Return [X, Y] of the center of cell containing provided text 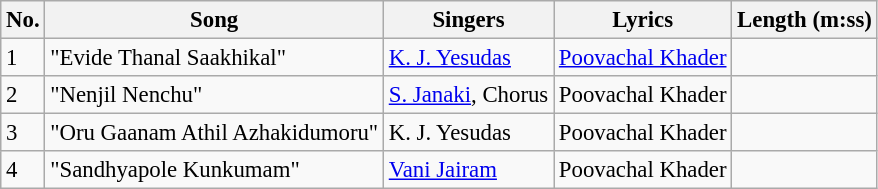
S. Janaki, Chorus [468, 95]
Lyrics [643, 20]
"Sandhyapole Kunkumam" [214, 170]
No. [23, 20]
Length (m:ss) [804, 20]
"Evide Thanal Saakhikal" [214, 58]
2 [23, 95]
"Oru Gaanam Athil Azhakidumoru" [214, 133]
Song [214, 20]
4 [23, 170]
3 [23, 133]
Vani Jairam [468, 170]
Singers [468, 20]
"Nenjil Nenchu" [214, 95]
1 [23, 58]
